Determine the (X, Y) coordinate at the center of the cell enclosing the given text.  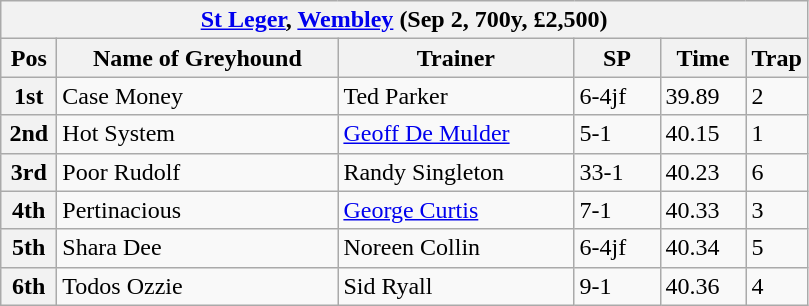
Hot System (198, 134)
5th (29, 248)
40.15 (703, 134)
Trap (776, 58)
33-1 (617, 172)
1st (29, 96)
40.23 (703, 172)
Case Money (198, 96)
6 (776, 172)
9-1 (617, 286)
39.89 (703, 96)
7-1 (617, 210)
Poor Rudolf (198, 172)
3rd (29, 172)
Time (703, 58)
5-1 (617, 134)
Ted Parker (456, 96)
40.36 (703, 286)
Trainer (456, 58)
Geoff De Mulder (456, 134)
Todos Ozzie (198, 286)
4 (776, 286)
Noreen Collin (456, 248)
George Curtis (456, 210)
1 (776, 134)
Sid Ryall (456, 286)
St Leger, Wembley (Sep 2, 700y, £2,500) (404, 20)
6th (29, 286)
Randy Singleton (456, 172)
40.33 (703, 210)
2 (776, 96)
SP (617, 58)
40.34 (703, 248)
Shara Dee (198, 248)
Pos (29, 58)
4th (29, 210)
Pertinacious (198, 210)
5 (776, 248)
Name of Greyhound (198, 58)
3 (776, 210)
2nd (29, 134)
